Determine the (x, y) coordinate at the center of the cell enclosing the given text.  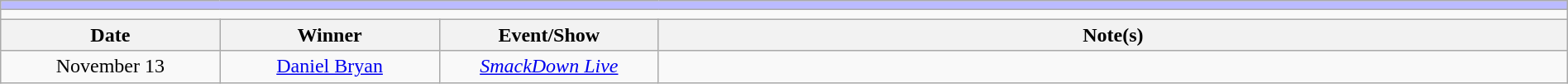
Date (111, 35)
Note(s) (1113, 35)
November 13 (111, 67)
Winner (329, 35)
SmackDown Live (549, 67)
Event/Show (549, 35)
Daniel Bryan (329, 67)
